Return the (X, Y) coordinate for the center point of the cell that contains the specified text.  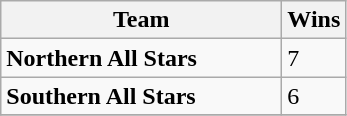
6 (314, 96)
Southern All Stars (142, 96)
7 (314, 58)
Wins (314, 20)
Northern All Stars (142, 58)
Team (142, 20)
